Return the (x, y) coordinate for the center point of the cell that contains the specified text.  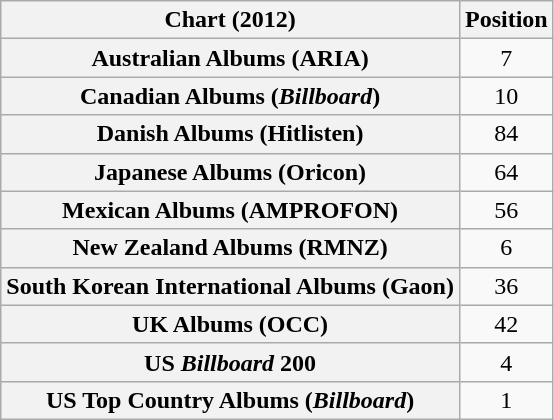
Chart (2012) (230, 20)
7 (506, 58)
South Korean International Albums (Gaon) (230, 286)
UK Albums (OCC) (230, 324)
Australian Albums (ARIA) (230, 58)
Mexican Albums (AMPROFON) (230, 210)
1 (506, 400)
42 (506, 324)
US Top Country Albums (Billboard) (230, 400)
36 (506, 286)
US Billboard 200 (230, 362)
Japanese Albums (Oricon) (230, 172)
10 (506, 96)
Position (506, 20)
New Zealand Albums (RMNZ) (230, 248)
56 (506, 210)
64 (506, 172)
84 (506, 134)
Canadian Albums (Billboard) (230, 96)
6 (506, 248)
4 (506, 362)
Danish Albums (Hitlisten) (230, 134)
